Pinpoint the cell where the given text exists, returning its [x, y] midpoint coordinate. 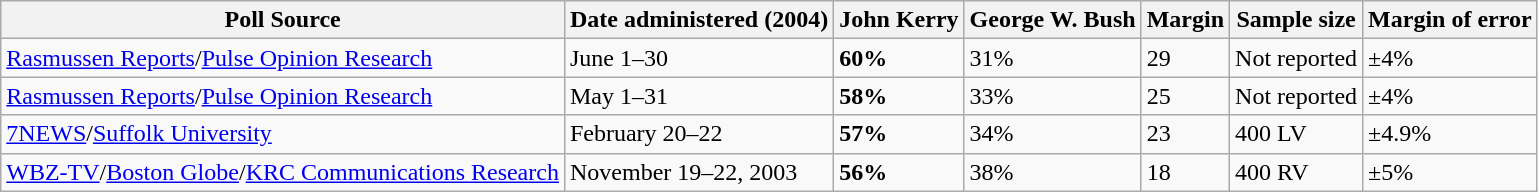
February 20–22 [698, 134]
57% [899, 134]
18 [1185, 172]
Sample size [1296, 20]
34% [1052, 134]
May 1–31 [698, 96]
60% [899, 58]
November 19–22, 2003 [698, 172]
Poll Source [283, 20]
23 [1185, 134]
31% [1052, 58]
7NEWS/Suffolk University [283, 134]
Margin of error [1450, 20]
Margin [1185, 20]
±5% [1450, 172]
±4.9% [1450, 134]
56% [899, 172]
WBZ-TV/Boston Globe/KRC Communications Research [283, 172]
33% [1052, 96]
June 1–30 [698, 58]
58% [899, 96]
Date administered (2004) [698, 20]
25 [1185, 96]
38% [1052, 172]
John Kerry [899, 20]
400 LV [1296, 134]
George W. Bush [1052, 20]
29 [1185, 58]
400 RV [1296, 172]
